Pinpoint the cell where the given text exists, returning its [x, y] midpoint coordinate. 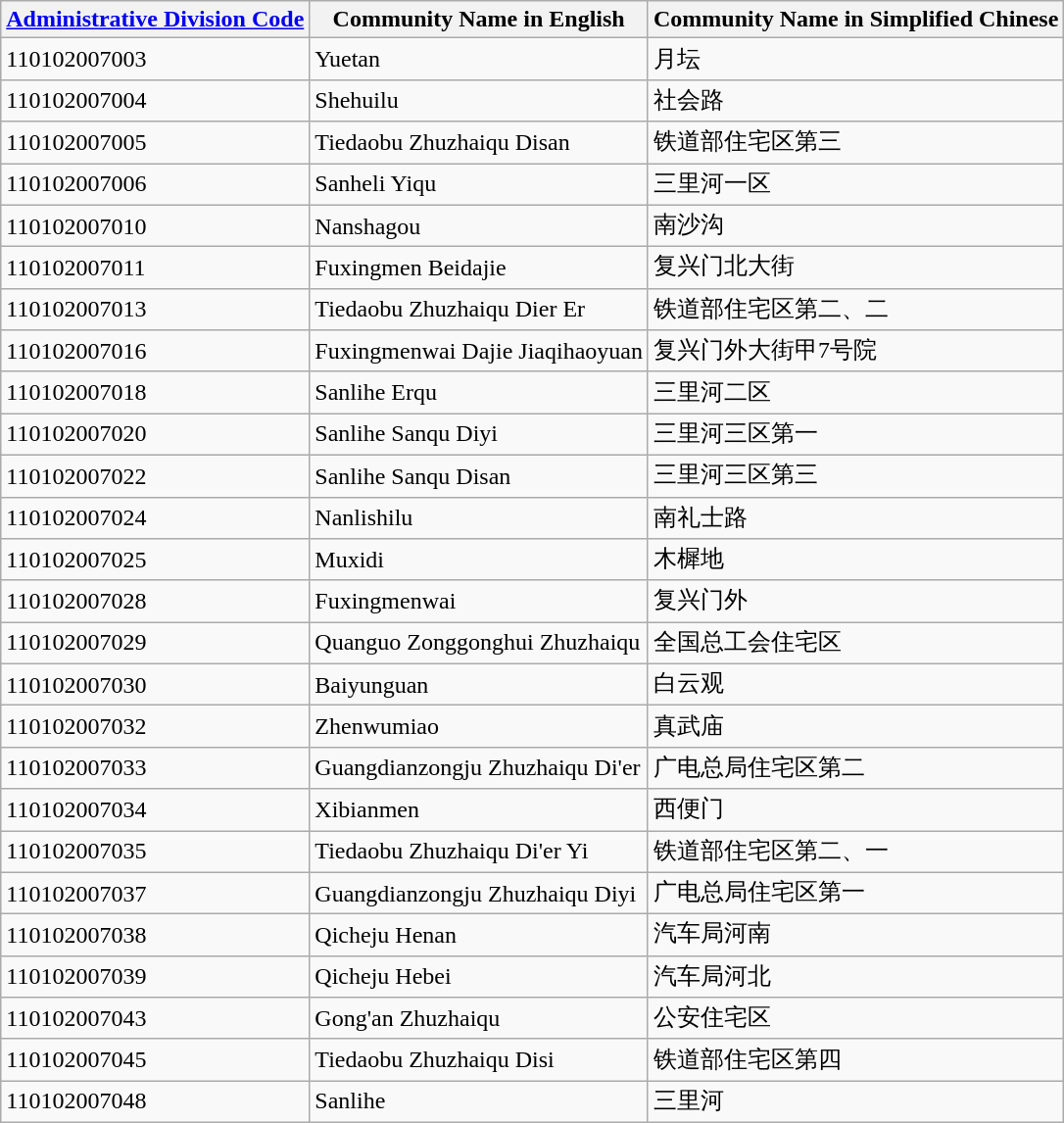
三里河一区 [855, 184]
铁道部住宅区第三 [855, 143]
110102007037 [155, 894]
Fuxingmenwai [479, 602]
Fuxingmenwai Dajie Jiaqihaoyuan [479, 351]
110102007013 [155, 310]
Sanlihe Sanqu Disan [479, 476]
Tiedaobu Zhuzhaiqu Di'er Yi [479, 853]
木樨地 [855, 561]
110102007029 [155, 643]
复兴门外大街甲7号院 [855, 351]
110102007038 [155, 935]
110102007043 [155, 1019]
110102007035 [155, 853]
复兴门外 [855, 602]
110102007045 [155, 1060]
月坛 [855, 59]
Guangdianzongju Zhuzhaiqu Diyi [479, 894]
Nanshagou [479, 225]
铁道部住宅区第二、二 [855, 310]
110102007024 [155, 517]
Administrative Division Code [155, 20]
110102007016 [155, 351]
110102007003 [155, 59]
Guangdianzongju Zhuzhaiqu Di'er [479, 768]
三里河二区 [855, 392]
Fuxingmen Beidajie [479, 269]
全国总工会住宅区 [855, 643]
三里河三区第三 [855, 476]
Community Name in Simplified Chinese [855, 20]
南礼士路 [855, 517]
Sanlihe Sanqu Diyi [479, 435]
三里河 [855, 1101]
110102007025 [155, 561]
110102007011 [155, 269]
社会路 [855, 100]
广电总局住宅区第二 [855, 768]
Nanlishilu [479, 517]
Shehuilu [479, 100]
110102007030 [155, 684]
Sanlihe [479, 1101]
110102007004 [155, 100]
公安住宅区 [855, 1019]
Community Name in English [479, 20]
三里河三区第一 [855, 435]
Gong'an Zhuzhaiqu [479, 1019]
Yuetan [479, 59]
真武庙 [855, 727]
110102007020 [155, 435]
Xibianmen [479, 809]
铁道部住宅区第四 [855, 1060]
110102007032 [155, 727]
110102007022 [155, 476]
广电总局住宅区第一 [855, 894]
Sanheli Yiqu [479, 184]
Qicheju Hebei [479, 976]
Tiedaobu Zhuzhaiqu Dier Er [479, 310]
110102007010 [155, 225]
110102007033 [155, 768]
汽车局河北 [855, 976]
110102007039 [155, 976]
Zhenwumiao [479, 727]
南沙沟 [855, 225]
110102007048 [155, 1101]
Sanlihe Erqu [479, 392]
110102007034 [155, 809]
110102007028 [155, 602]
Baiyunguan [479, 684]
复兴门北大街 [855, 269]
Qicheju Henan [479, 935]
110102007006 [155, 184]
110102007018 [155, 392]
汽车局河南 [855, 935]
110102007005 [155, 143]
Quanguo Zonggonghui Zhuzhaiqu [479, 643]
铁道部住宅区第二、一 [855, 853]
Muxidi [479, 561]
西便门 [855, 809]
白云观 [855, 684]
Tiedaobu Zhuzhaiqu Disi [479, 1060]
Tiedaobu Zhuzhaiqu Disan [479, 143]
